Find where the given text appears and provide that cell's center as [x, y] coordinate. 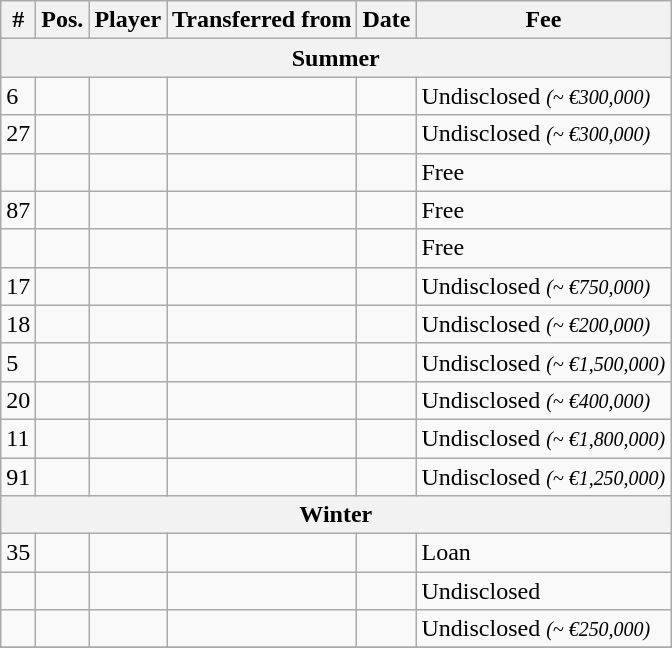
Undisclosed [544, 591]
35 [18, 553]
27 [18, 134]
Transferred from [262, 20]
Fee [544, 20]
Winter [336, 515]
20 [18, 400]
Pos. [62, 20]
# [18, 20]
Undisclosed (~ €250,000) [544, 629]
91 [18, 477]
11 [18, 438]
Date [386, 20]
17 [18, 286]
87 [18, 210]
Undisclosed (~ €400,000) [544, 400]
Undisclosed (~ €1,250,000) [544, 477]
18 [18, 324]
5 [18, 362]
Undisclosed (~ €1,800,000) [544, 438]
6 [18, 96]
Undisclosed (~ €1,500,000) [544, 362]
Undisclosed (~ €200,000) [544, 324]
Summer [336, 58]
Player [128, 20]
Loan [544, 553]
Undisclosed (~ €750,000) [544, 286]
